Capture the cell that displays the provided text and extract its [X, Y] central coordinate. 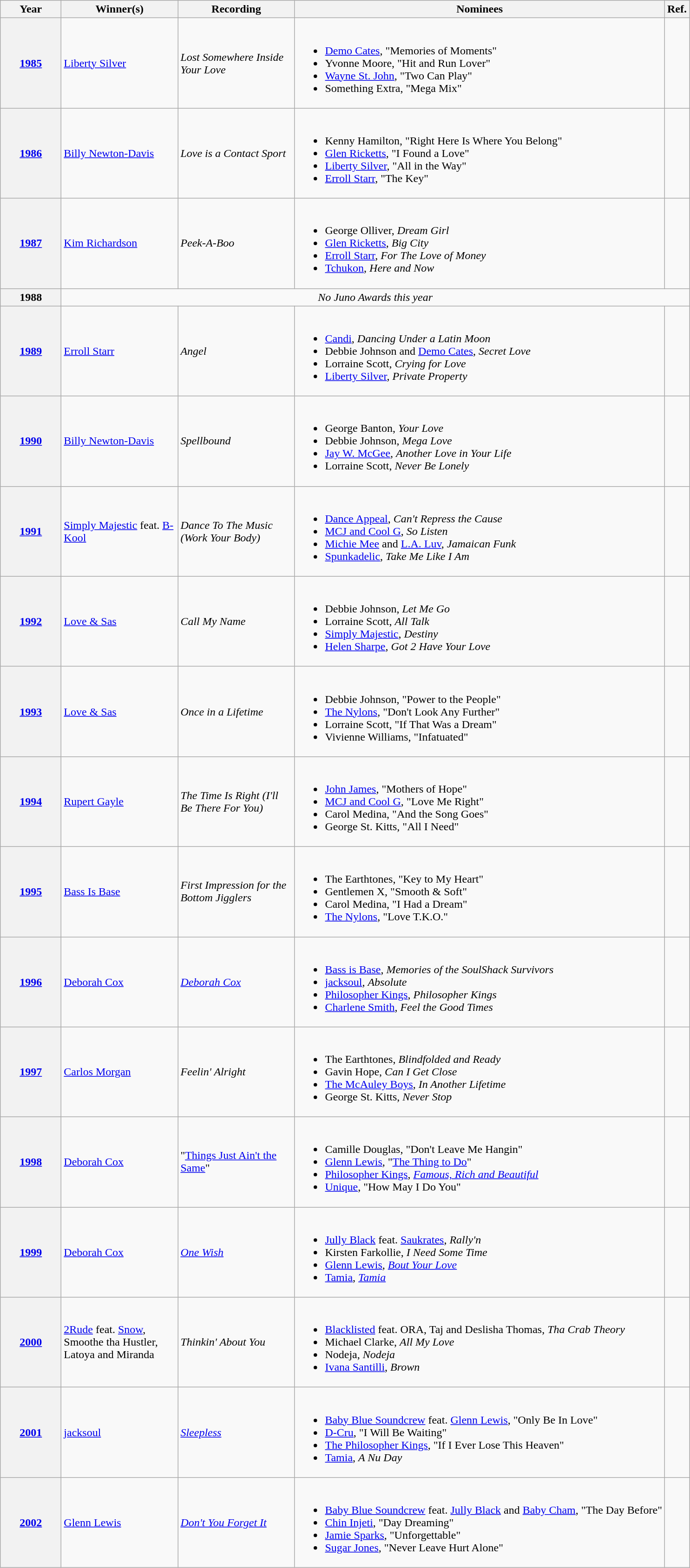
Liberty Silver [120, 63]
Feelin' Alright [236, 1072]
One Wish [236, 1252]
1999 [31, 1252]
John James, "Mothers of Hope"MCJ and Cool G, "Love Me Right"Carol Medina, "And the Song Goes"George St. Kitts, "All I Need" [480, 801]
First Impression for the Bottom Jigglers [236, 891]
Call My Name [236, 621]
1985 [31, 63]
2001 [31, 1432]
Recording [236, 9]
1995 [31, 891]
Sleepless [236, 1432]
George Banton, Your LoveDebbie Johnson, Mega LoveJay W. McGee, Another Love in Your LifeLorraine Scott, Never Be Lonely [480, 441]
Bass is Base, Memories of the SoulShack Survivorsjacksoul, AbsolutePhilosopher Kings, Philosopher KingsCharlene Smith, Feel the Good Times [480, 982]
Angel [236, 351]
Kim Richardson [120, 243]
2002 [31, 1522]
1996 [31, 982]
1990 [31, 441]
Blacklisted feat. ORA, Taj and Deslisha Thomas, Tha Crab TheoryMichael Clarke, All My LoveNodeja, NodejaIvana Santilli, Brown [480, 1342]
Bass Is Base [120, 891]
Year [31, 9]
1993 [31, 711]
The Time Is Right (I'll Be There For You) [236, 801]
1994 [31, 801]
Winner(s) [120, 9]
1986 [31, 153]
Kenny Hamilton, "Right Here Is Where You Belong"Glen Ricketts, "I Found a Love"Liberty Silver, "All in the Way"Erroll Starr, "The Key" [480, 153]
2000 [31, 1342]
1991 [31, 531]
Dance To The Music (Work Your Body) [236, 531]
Candi, Dancing Under a Latin MoonDebbie Johnson and Demo Cates, Secret LoveLorraine Scott, Crying for LoveLiberty Silver, Private Property [480, 351]
Love is a Contact Sport [236, 153]
Nominees [480, 9]
The Earthtones, "Key to My Heart"Gentlemen X, "Smooth & Soft"Carol Medina, "I Had a Dream"The Nylons, "Love T.K.O." [480, 891]
Don't You Forget It [236, 1522]
Thinkin' About You [236, 1342]
1989 [31, 351]
jacksoul [120, 1432]
Jully Black feat. Saukrates, Rally'nKirsten Farkollie, I Need Some TimeGlenn Lewis, Bout Your LoveTamia, Tamia [480, 1252]
Demo Cates, "Memories of Moments"Yvonne Moore, "Hit and Run Lover"Wayne St. John, "Two Can Play"Something Extra, "Mega Mix" [480, 63]
1997 [31, 1072]
The Earthtones, Blindfolded and ReadyGavin Hope, Can I Get CloseThe McAuley Boys, In Another LifetimeGeorge St. Kitts, Never Stop [480, 1072]
Peek-A-Boo [236, 243]
Once in a Lifetime [236, 711]
1988 [31, 297]
2Rude feat. Snow, Smoothe tha Hustler, Latoya and Miranda [120, 1342]
Simply Majestic feat. B-Kool [120, 531]
1992 [31, 621]
Lost Somewhere Inside Your Love [236, 63]
1987 [31, 243]
No Juno Awards this year [375, 297]
Dance Appeal, Can't Repress the CauseMCJ and Cool G, So ListenMichie Mee and L.A. Luv, Jamaican FunkSpunkadelic, Take Me Like I Am [480, 531]
Erroll Starr [120, 351]
Rupert Gayle [120, 801]
1998 [31, 1162]
Glenn Lewis [120, 1522]
Spellbound [236, 441]
"Things Just Ain't the Same" [236, 1162]
Baby Blue Soundcrew feat. Glenn Lewis, "Only Be In Love"D-Cru, "I Will Be Waiting"The Philosopher Kings, "If I Ever Lose This Heaven"Tamia, A Nu Day [480, 1432]
George Olliver, Dream GirlGlen Ricketts, Big CityErroll Starr, For The Love of MoneyTchukon, Here and Now [480, 243]
Carlos Morgan [120, 1072]
Ref. [677, 9]
Camille Douglas, "Don't Leave Me Hangin"Glenn Lewis, "The Thing to Do"Philosopher Kings, Famous, Rich and BeautifulUnique, "How May I Do You" [480, 1162]
Debbie Johnson, Let Me GoLorraine Scott, All TalkSimply Majestic, DestinyHelen Sharpe, Got 2 Have Your Love [480, 621]
Debbie Johnson, "Power to the People"The Nylons, "Don't Look Any Further"Lorraine Scott, "If That Was a Dream"Vivienne Williams, "Infatuated" [480, 711]
